Extract the [x, y] coordinate from the center of the cell holding the provided text.  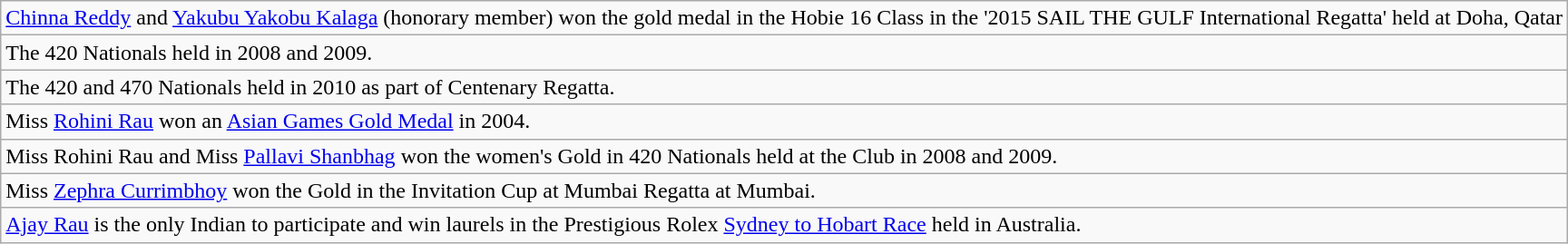
The 420 Nationals held in 2008 and 2009. [784, 53]
Ajay Rau is the only Indian to participate and win laurels in the Prestigious Rolex Sydney to Hobart Race held in Australia. [784, 225]
Miss Rohini Rau and Miss Pallavi Shanbhag won the women's Gold in 420 Nationals held at the Club in 2008 and 2009. [784, 156]
The 420 and 470 Nationals held in 2010 as part of Centenary Regatta. [784, 87]
Miss Rohini Rau won an Asian Games Gold Medal in 2004. [784, 122]
Miss Zephra Currimbhoy won the Gold in the Invitation Cup at Mumbai Regatta at Mumbai. [784, 190]
